Locate the cell with the specified text and output its [X, Y] center coordinate. 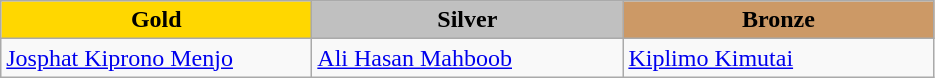
Kiplimo Kimutai [778, 58]
Bronze [778, 20]
Silver [468, 20]
Josphat Kiprono Menjo [156, 58]
Ali Hasan Mahboob [468, 58]
Gold [156, 20]
